Detect which cell encompasses the target text, then output its [X, Y] center coordinate. 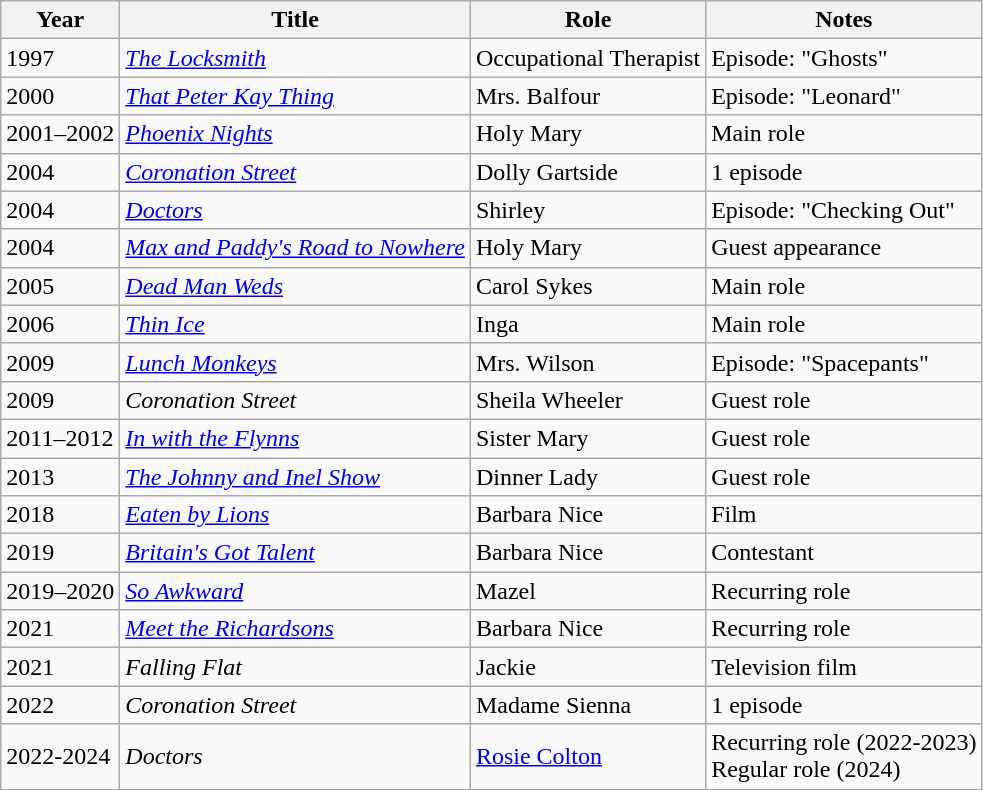
2019–2020 [60, 591]
Lunch Monkeys [296, 362]
In with the Flynns [296, 438]
Dolly Gartside [588, 172]
Dinner Lady [588, 477]
Episode: "Leonard" [844, 96]
2005 [60, 286]
Television film [844, 667]
Title [296, 20]
The Johnny and Inel Show [296, 477]
Inga [588, 324]
Phoenix Nights [296, 134]
Max and Paddy's Road to Nowhere [296, 248]
2022 [60, 705]
2013 [60, 477]
Contestant [844, 553]
Role [588, 20]
That Peter Kay Thing [296, 96]
Occupational Therapist [588, 58]
Episode: "Ghosts" [844, 58]
2001–2002 [60, 134]
Notes [844, 20]
Shirley [588, 210]
Thin Ice [296, 324]
So Awkward [296, 591]
Mrs. Balfour [588, 96]
Jackie [588, 667]
2006 [60, 324]
Year [60, 20]
2011–2012 [60, 438]
Film [844, 515]
Carol Sykes [588, 286]
Eaten by Lions [296, 515]
Dead Man Weds [296, 286]
Sheila Wheeler [588, 400]
Meet the Richardsons [296, 629]
Mrs. Wilson [588, 362]
Episode: "Checking Out" [844, 210]
Episode: "Spacepants" [844, 362]
The Locksmith [296, 58]
Recurring role (2022-2023)Regular role (2024) [844, 756]
Guest appearance [844, 248]
2022-2024 [60, 756]
1997 [60, 58]
Rosie Colton [588, 756]
2000 [60, 96]
Mazel [588, 591]
2018 [60, 515]
Sister Mary [588, 438]
Britain's Got Talent [296, 553]
2019 [60, 553]
Madame Sienna [588, 705]
Falling Flat [296, 667]
